Return the (x, y) coordinate for the center point of the cell that contains the specified text.  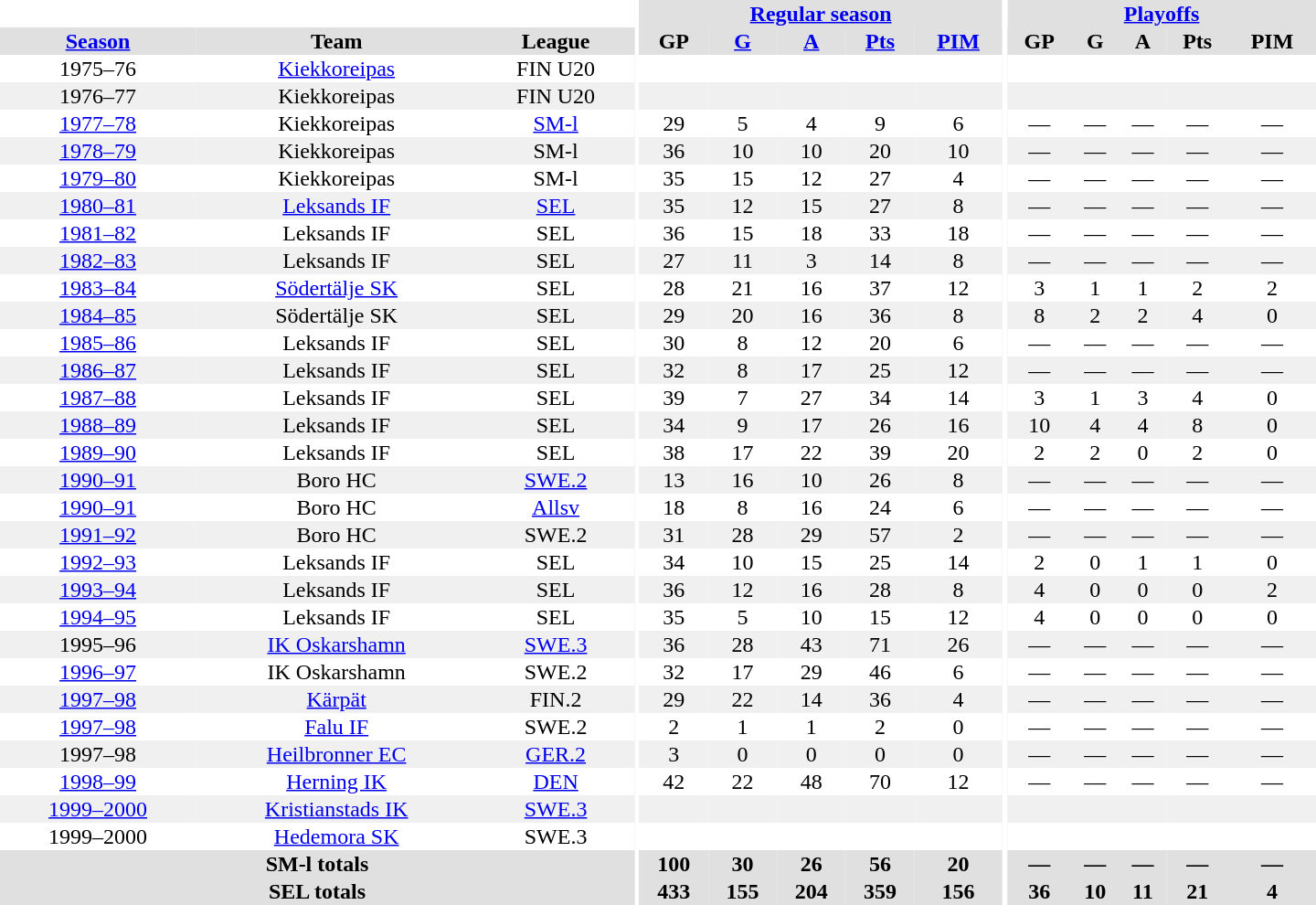
46 (879, 672)
204 (812, 891)
1993–94 (98, 590)
13 (674, 480)
1983–84 (98, 288)
Kristianstads IK (336, 809)
FIN.2 (556, 699)
42 (674, 782)
38 (674, 452)
56 (879, 864)
1985–86 (98, 343)
Hedemora SK (336, 836)
Kärpät (336, 699)
1980–81 (98, 206)
1987–88 (98, 398)
31 (674, 535)
24 (879, 507)
1988–89 (98, 425)
1981–82 (98, 233)
SM-l totals (317, 864)
156 (959, 891)
GER.2 (556, 754)
359 (879, 891)
1996–97 (98, 672)
1998–99 (98, 782)
48 (812, 782)
1976–77 (98, 96)
1992–93 (98, 562)
1995–96 (98, 644)
71 (879, 644)
1984–85 (98, 315)
43 (812, 644)
Allsv (556, 507)
SEL totals (317, 891)
Herning IK (336, 782)
League (556, 41)
Falu IF (336, 727)
DEN (556, 782)
1975–76 (98, 69)
1994–95 (98, 617)
Team (336, 41)
1979–80 (98, 178)
1977–78 (98, 123)
Playoffs (1162, 14)
7 (742, 398)
37 (879, 288)
57 (879, 535)
100 (674, 864)
1991–92 (98, 535)
1986–87 (98, 370)
1989–90 (98, 452)
Heilbronner EC (336, 754)
433 (674, 891)
Season (98, 41)
1982–83 (98, 261)
Regular season (821, 14)
70 (879, 782)
155 (742, 891)
33 (879, 233)
1978–79 (98, 151)
